Provide the [X, Y] coordinate of the cell's center where the given text is located.  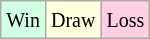
Win [24, 20]
Loss [126, 20]
Draw [72, 20]
